Capture the cell that displays the provided text and extract its (x, y) central coordinate. 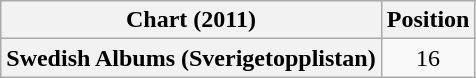
Swedish Albums (Sverigetopplistan) (191, 58)
16 (428, 58)
Position (428, 20)
Chart (2011) (191, 20)
